Return (X, Y) of the center of cell containing provided text 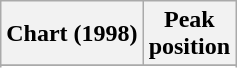
Chart (1998) (72, 34)
Peak position (189, 34)
